Provide the [x, y] coordinate of the cell's center where the given text is located.  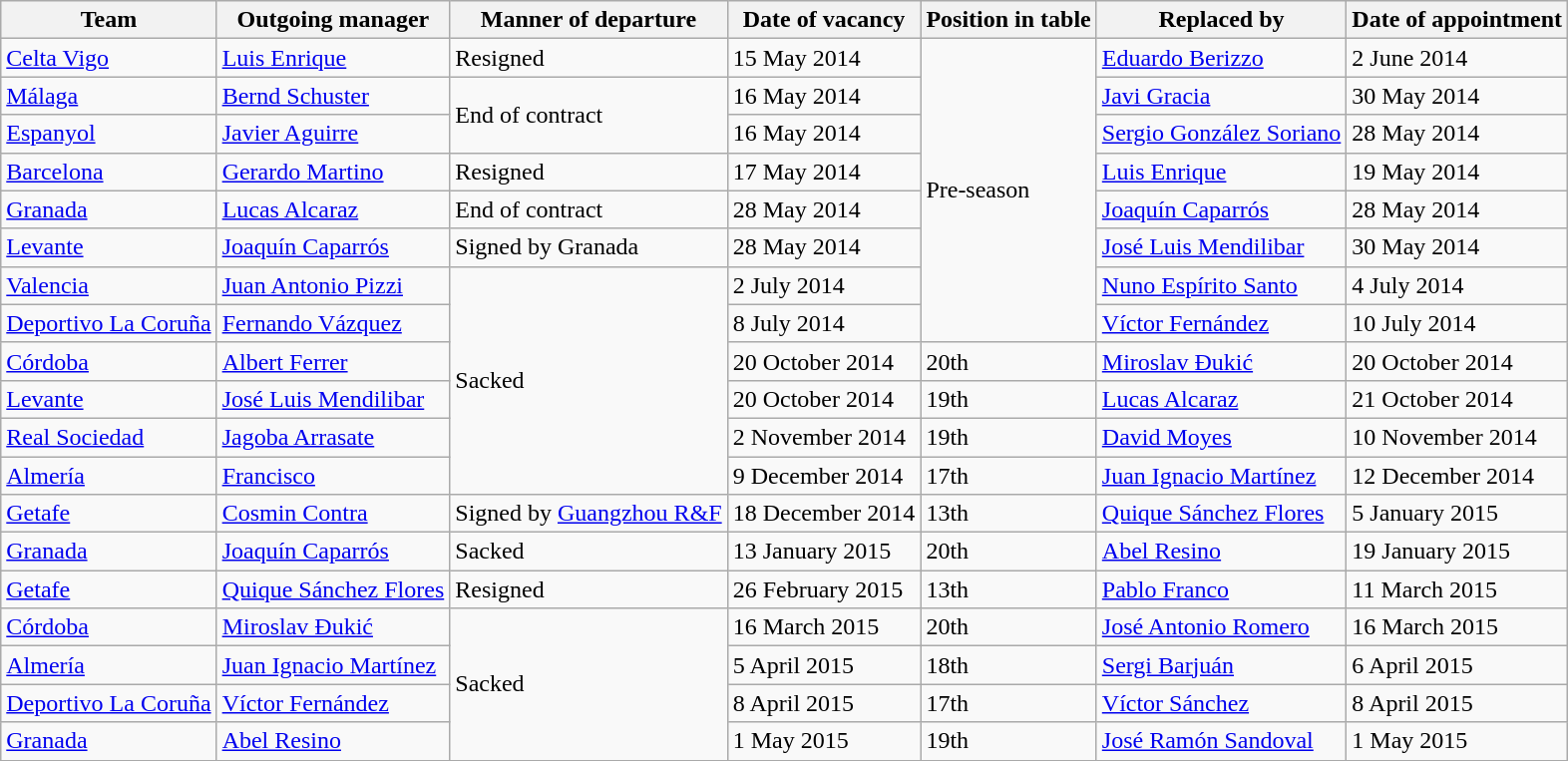
Signed by Granada [588, 247]
Team [109, 20]
Position in table [1008, 20]
Cosmin Contra [333, 514]
Pre-season [1008, 190]
Jagoba Arrasate [333, 437]
10 July 2014 [1457, 323]
José Ramón Sandoval [1221, 741]
5 January 2015 [1457, 514]
Bernd Schuster [333, 96]
Fernando Vázquez [333, 323]
Málaga [109, 96]
18 December 2014 [824, 514]
2 June 2014 [1457, 58]
Espanyol [109, 134]
10 November 2014 [1457, 437]
David Moyes [1221, 437]
2 July 2014 [824, 285]
Manner of departure [588, 20]
Replaced by [1221, 20]
26 February 2015 [824, 589]
Juan Antonio Pizzi [333, 285]
Signed by Guangzhou R&F [588, 514]
Date of vacancy [824, 20]
Javi Gracia [1221, 96]
12 December 2014 [1457, 476]
19 May 2014 [1457, 172]
Francisco [333, 476]
Real Sociedad [109, 437]
Gerardo Martino [333, 172]
Valencia [109, 285]
Javier Aguirre [333, 134]
15 May 2014 [824, 58]
2 November 2014 [824, 437]
Date of appointment [1457, 20]
Barcelona [109, 172]
6 April 2015 [1457, 665]
José Antonio Romero [1221, 627]
11 March 2015 [1457, 589]
Sergio González Soriano [1221, 134]
Nuno Espírito Santo [1221, 285]
5 April 2015 [824, 665]
Sergi Barjuán [1221, 665]
18th [1008, 665]
9 December 2014 [824, 476]
8 July 2014 [824, 323]
19 January 2015 [1457, 552]
4 July 2014 [1457, 285]
Albert Ferrer [333, 361]
Outgoing manager [333, 20]
Víctor Sánchez [1221, 703]
21 October 2014 [1457, 399]
17 May 2014 [824, 172]
Eduardo Berizzo [1221, 58]
Pablo Franco [1221, 589]
13 January 2015 [824, 552]
Celta Vigo [109, 58]
